Output the (x, y) coordinate of the center of the cell containing the given text.  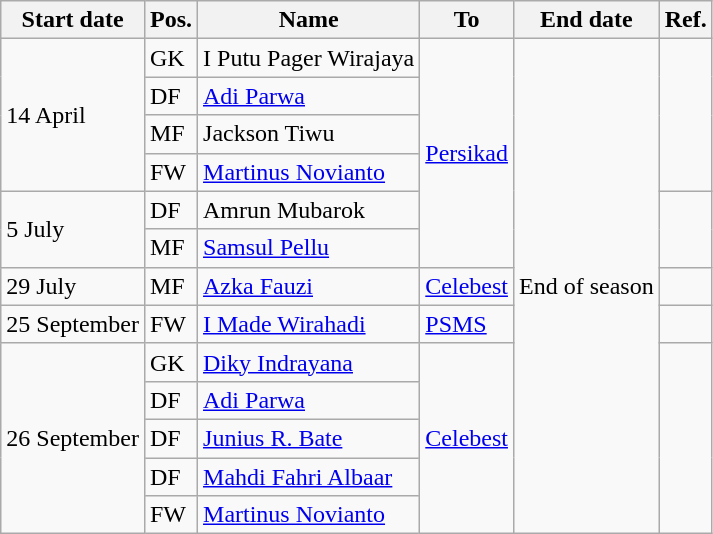
Diky Indrayana (309, 362)
25 September (73, 324)
Pos. (170, 20)
Mahdi Fahri Albaar (309, 477)
Jackson Tiwu (309, 134)
I Putu Pager Wirajaya (309, 58)
Start date (73, 20)
I Made Wirahadi (309, 324)
Name (309, 20)
Persikad (467, 153)
26 September (73, 438)
Junius R. Bate (309, 438)
29 July (73, 286)
End date (586, 20)
14 April (73, 115)
Azka Fauzi (309, 286)
Samsul Pellu (309, 248)
5 July (73, 229)
To (467, 20)
End of season (586, 286)
Ref. (686, 20)
PSMS (467, 324)
Amrun Mubarok (309, 210)
